Scan for the cell matching the given text and deliver its [x, y] coordinate at center. 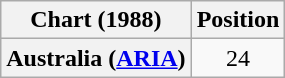
Australia (ARIA) [96, 58]
Position [238, 20]
Chart (1988) [96, 20]
24 [238, 58]
